Scan for the cell matching the given text and deliver its [X, Y] coordinate at center. 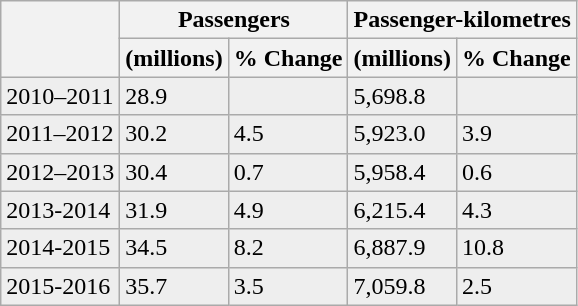
4.3 [516, 210]
0.6 [516, 172]
0.7 [288, 172]
5,958.4 [402, 172]
2015-2016 [60, 286]
6,887.9 [402, 248]
10.8 [516, 248]
4.5 [288, 134]
5,698.8 [402, 96]
2.5 [516, 286]
7,059.8 [402, 286]
30.4 [174, 172]
2010–2011 [60, 96]
2011–2012 [60, 134]
3.9 [516, 134]
4.9 [288, 210]
34.5 [174, 248]
28.9 [174, 96]
Passengers [234, 20]
2012–2013 [60, 172]
30.2 [174, 134]
31.9 [174, 210]
Passenger-kilometres [462, 20]
6,215.4 [402, 210]
2013-2014 [60, 210]
2014-2015 [60, 248]
3.5 [288, 286]
8.2 [288, 248]
35.7 [174, 286]
5,923.0 [402, 134]
